From the cell containing the given text, extract its center point as (X, Y) coordinate. 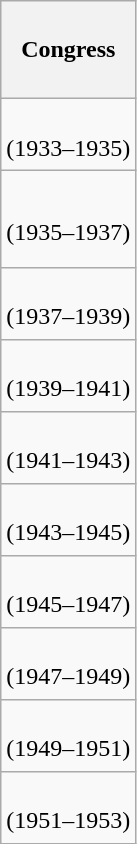
(1943–1945) (68, 520)
(1937–1939) (68, 304)
Congress (68, 50)
(1939–1941) (68, 376)
(1933–1935) (68, 135)
(1935–1937) (68, 220)
(1947–1949) (68, 664)
(1949–1951) (68, 736)
(1945–1947) (68, 592)
(1941–1943) (68, 448)
(1951–1953) (68, 808)
